Output the (x, y) coordinate of the center of the cell containing the given text.  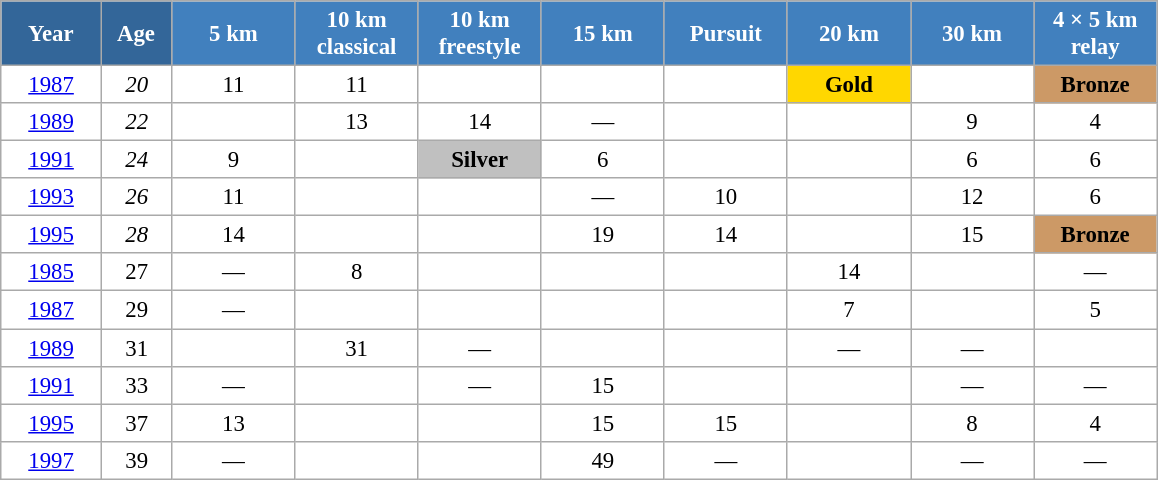
22 (136, 122)
1993 (52, 197)
15 km (602, 34)
5 (1096, 310)
33 (136, 385)
49 (602, 460)
27 (136, 273)
26 (136, 197)
Gold (848, 85)
37 (136, 423)
Pursuit (726, 34)
19 (602, 235)
5 km (234, 34)
4 × 5 km relay (1096, 34)
12 (972, 197)
10 km freestyle (480, 34)
Silver (480, 160)
39 (136, 460)
29 (136, 310)
24 (136, 160)
10 km classical (356, 34)
1997 (52, 460)
10 (726, 197)
20 (136, 85)
7 (848, 310)
Age (136, 34)
30 km (972, 34)
1985 (52, 273)
20 km (848, 34)
Year (52, 34)
28 (136, 235)
